Locate the cell with the specified text and output its [x, y] center coordinate. 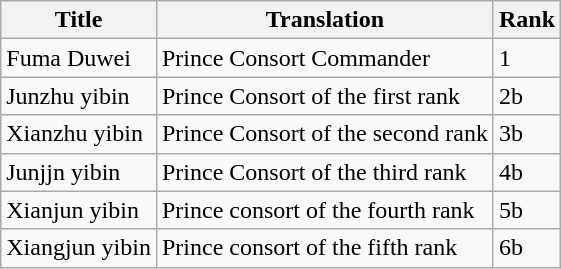
Prince Consort of the first rank [324, 96]
Xianjun yibin [79, 210]
Junzhu yibin [79, 96]
1 [526, 58]
2b [526, 96]
Rank [526, 20]
Prince Consort of the second rank [324, 134]
Junjjn yibin [79, 172]
3b [526, 134]
5b [526, 210]
Title [79, 20]
Xiangjun yibin [79, 248]
Prince consort of the fifth rank [324, 248]
Prince Consort Commander [324, 58]
Xianzhu yibin [79, 134]
Translation [324, 20]
4b [526, 172]
Prince Consort of the third rank [324, 172]
Prince consort of the fourth rank [324, 210]
6b [526, 248]
Fuma Duwei [79, 58]
